Detect which cell encompasses the target text, then output its (X, Y) center coordinate. 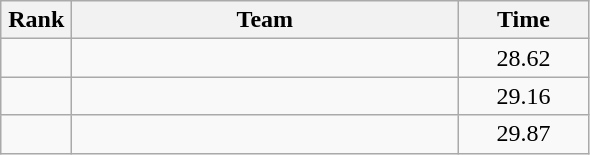
29.87 (524, 134)
Rank (36, 20)
28.62 (524, 58)
Time (524, 20)
29.16 (524, 96)
Team (265, 20)
